Capture the cell that displays the provided text and extract its (x, y) central coordinate. 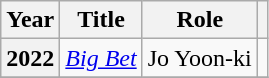
Jo Yoon-ki (200, 58)
Title (101, 20)
Role (200, 20)
Big Bet (101, 58)
Year (30, 20)
2022 (30, 58)
